Return (X, Y) of the center of cell containing provided text 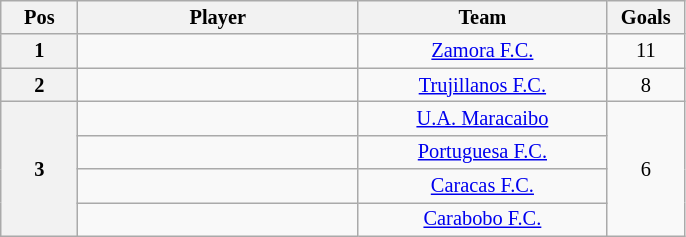
Trujillanos F.C. (483, 85)
3 (40, 168)
6 (646, 168)
U.A. Maracaibo (483, 118)
Goals (646, 17)
Team (483, 17)
Caracas F.C. (483, 186)
Pos (40, 17)
11 (646, 51)
8 (646, 85)
2 (40, 85)
Zamora F.C. (483, 51)
Player (218, 17)
Portuguesa F.C. (483, 152)
1 (40, 51)
Carabobo F.C. (483, 219)
